Capture the cell that displays the provided text and extract its (X, Y) central coordinate. 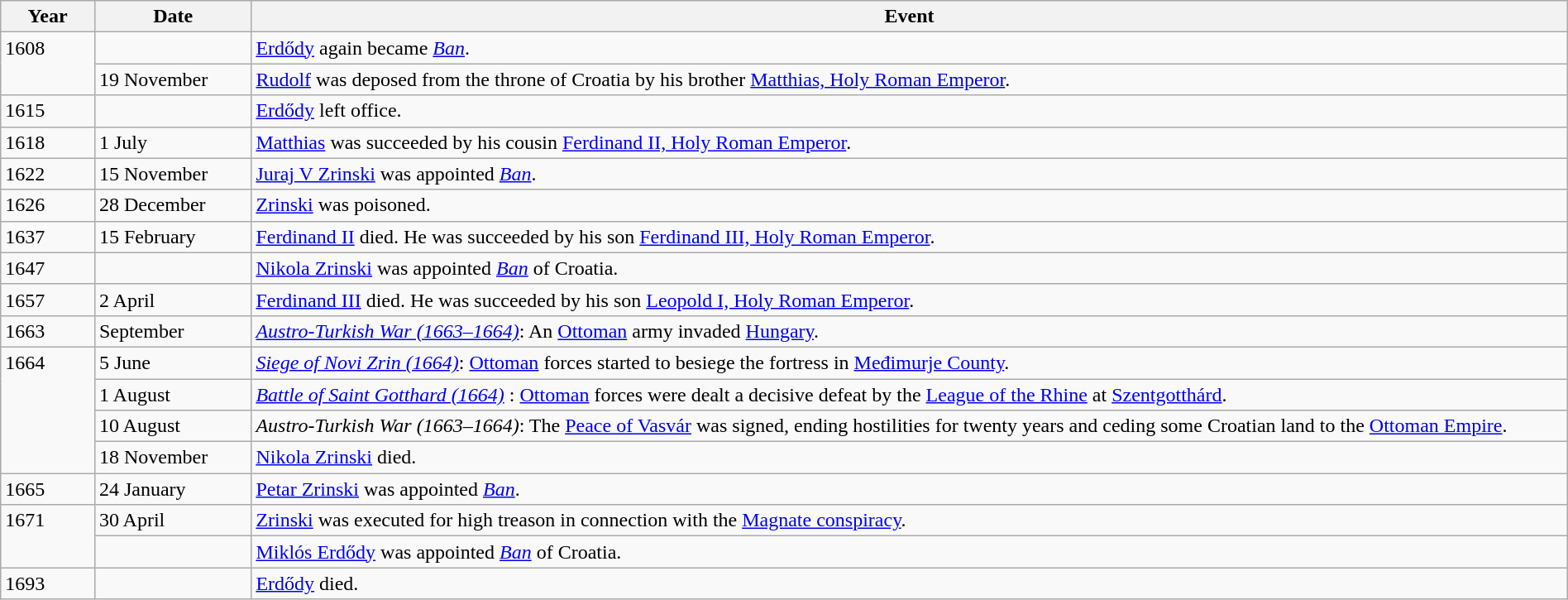
30 April (172, 521)
1608 (48, 64)
Erdődy again became Ban. (910, 48)
Battle of Saint Gotthard (1664) : Ottoman forces were dealt a decisive defeat by the League of the Rhine at Szentgotthárd. (910, 395)
1 August (172, 395)
18 November (172, 458)
Petar Zrinski was appointed Ban. (910, 489)
1647 (48, 268)
1664 (48, 410)
Zrinski was poisoned. (910, 205)
1671 (48, 536)
1618 (48, 142)
Miklós Erdődy was appointed Ban of Croatia. (910, 552)
5 June (172, 362)
1665 (48, 489)
Erdődy died. (910, 583)
Austro-Turkish War (1663–1664): An Ottoman army invaded Hungary. (910, 331)
28 December (172, 205)
Erdődy left office. (910, 111)
1622 (48, 174)
10 August (172, 426)
Ferdinand III died. He was succeeded by his son Leopold I, Holy Roman Emperor. (910, 300)
Date (172, 17)
1615 (48, 111)
Ferdinand II died. He was succeeded by his son Ferdinand III, Holy Roman Emperor. (910, 237)
24 January (172, 489)
Rudolf was deposed from the throne of Croatia by his brother Matthias, Holy Roman Emperor. (910, 79)
1 July (172, 142)
Juraj V Zrinski was appointed Ban. (910, 174)
1657 (48, 300)
15 February (172, 237)
1626 (48, 205)
2 April (172, 300)
Nikola Zrinski died. (910, 458)
Event (910, 17)
September (172, 331)
Siege of Novi Zrin (1664): Ottoman forces started to besiege the fortress in Međimurje County. (910, 362)
1663 (48, 331)
19 November (172, 79)
Nikola Zrinski was appointed Ban of Croatia. (910, 268)
1693 (48, 583)
Matthias was succeeded by his cousin Ferdinand II, Holy Roman Emperor. (910, 142)
15 November (172, 174)
Year (48, 17)
Zrinski was executed for high treason in connection with the Magnate conspiracy. (910, 521)
1637 (48, 237)
